Output the (X, Y) coordinate of the center of the cell containing the given text.  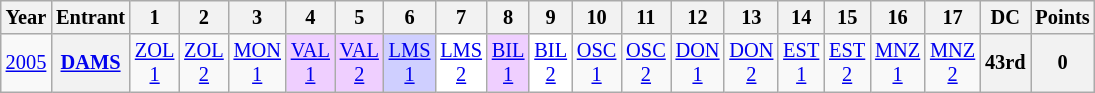
Year (26, 17)
15 (847, 17)
4 (310, 17)
8 (508, 17)
MON1 (258, 63)
43rd (1005, 63)
VAL2 (360, 63)
9 (550, 17)
EST1 (801, 63)
DAMS (90, 63)
DON2 (751, 63)
MNZ1 (898, 63)
1 (154, 17)
17 (952, 17)
Points (1062, 17)
BIL2 (550, 63)
10 (596, 17)
16 (898, 17)
13 (751, 17)
VAL1 (310, 63)
MNZ2 (952, 63)
LMS1 (410, 63)
Entrant (90, 17)
0 (1062, 63)
14 (801, 17)
DON1 (698, 63)
11 (646, 17)
OSC1 (596, 63)
EST2 (847, 63)
2 (204, 17)
5 (360, 17)
OSC2 (646, 63)
3 (258, 17)
DC (1005, 17)
12 (698, 17)
LMS2 (461, 63)
7 (461, 17)
ZOL2 (204, 63)
ZOL1 (154, 63)
BIL1 (508, 63)
6 (410, 17)
2005 (26, 63)
